Locate the cell with the specified text and output its [X, Y] center coordinate. 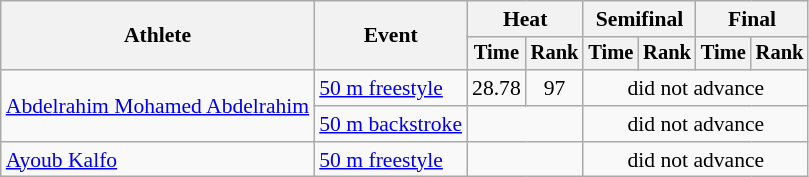
97 [555, 88]
28.78 [496, 88]
Semifinal [639, 19]
Event [390, 36]
Abdelrahim Mohamed Abdelrahim [158, 106]
50 m backstroke [390, 124]
50 m freestyle [390, 88]
Athlete [158, 36]
Final [752, 19]
Heat [525, 19]
